Capture the cell that displays the provided text and extract its [X, Y] central coordinate. 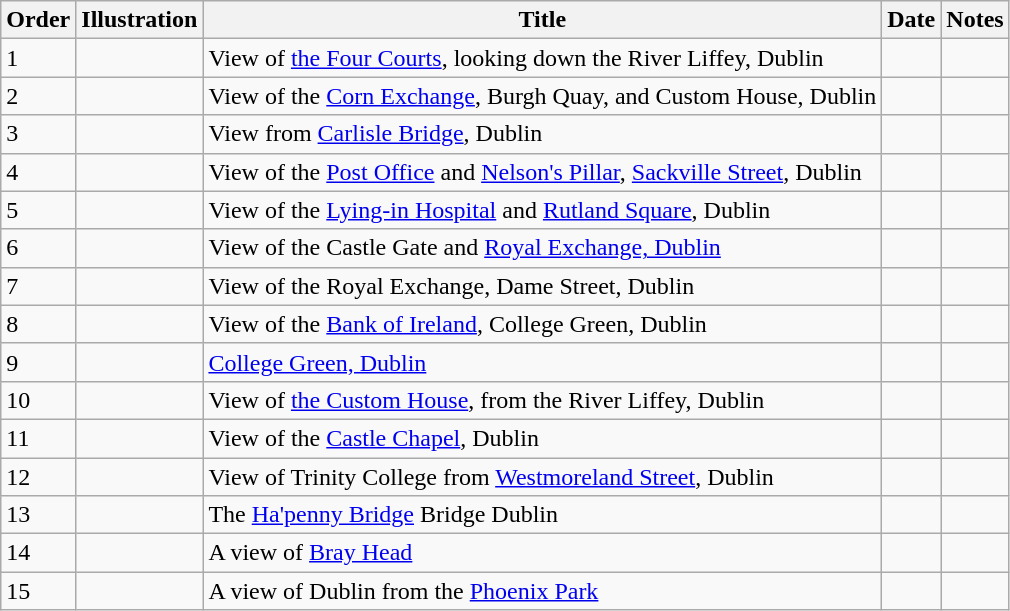
6 [38, 248]
View of the Royal Exchange, Dame Street, Dublin [542, 286]
3 [38, 134]
A view of Bray Head [542, 553]
Order [38, 20]
7 [38, 286]
The Ha'penny Bridge Bridge Dublin [542, 515]
9 [38, 362]
View of the Castle Gate and Royal Exchange, Dublin [542, 248]
View from Carlisle Bridge, Dublin [542, 134]
Date [912, 20]
1 [38, 58]
View of the Castle Chapel, Dublin [542, 438]
Notes [975, 20]
View of Trinity College from Westmoreland Street, Dublin [542, 477]
Illustration [140, 20]
View of the Post Office and Nelson's Pillar, Sackville Street, Dublin [542, 172]
14 [38, 553]
View of the Bank of Ireland, College Green, Dublin [542, 324]
View of the Custom House, from the River Liffey, Dublin [542, 400]
Title [542, 20]
View of the Lying-in Hospital and Rutland Square, Dublin [542, 210]
5 [38, 210]
10 [38, 400]
View of the Four Courts, looking down the River Liffey, Dublin [542, 58]
8 [38, 324]
11 [38, 438]
15 [38, 591]
View of the Corn Exchange, Burgh Quay, and Custom House, Dublin [542, 96]
2 [38, 96]
4 [38, 172]
College Green, Dublin [542, 362]
13 [38, 515]
12 [38, 477]
A view of Dublin from the Phoenix Park [542, 591]
